Pinpoint the cell where the given text exists, returning its [X, Y] midpoint coordinate. 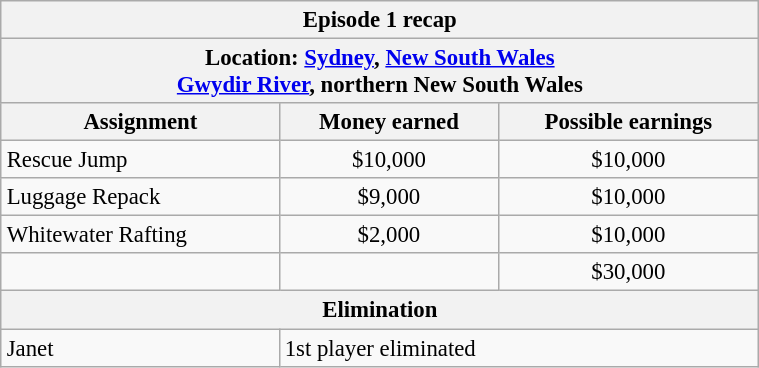
Possible earnings [628, 122]
$2,000 [388, 235]
$9,000 [388, 197]
1st player eliminated [518, 347]
Assignment [140, 122]
Rescue Jump [140, 160]
Whitewater Rafting [140, 235]
Janet [140, 347]
Episode 1 recap [380, 20]
Elimination [380, 310]
Location: Sydney, New South WalesGwydir River, northern New South Wales [380, 70]
$30,000 [628, 272]
Luggage Repack [140, 197]
Money earned [388, 122]
